Provide the [x, y] coordinate of the cell's center where the given text is located.  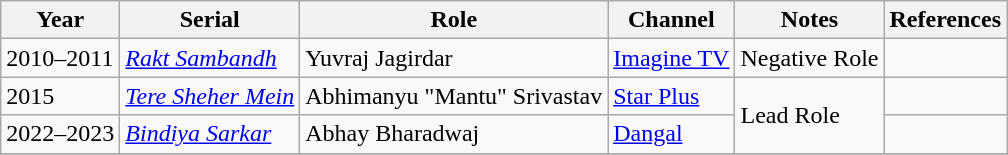
Tere Sheher Mein [210, 96]
Rakt Sambandh [210, 58]
Abhimanyu "Mantu" Srivastav [454, 96]
Imagine TV [672, 58]
Year [60, 20]
Lead Role [810, 115]
References [946, 20]
2015 [60, 96]
Yuvraj Jagirdar [454, 58]
Serial [210, 20]
2022–2023 [60, 134]
Star Plus [672, 96]
Negative Role [810, 58]
Notes [810, 20]
Channel [672, 20]
Role [454, 20]
2010–2011 [60, 58]
Dangal [672, 134]
Abhay Bharadwaj [454, 134]
Bindiya Sarkar [210, 134]
